Identify which cell holds the provided text, then report its [X, Y] central coordinate. 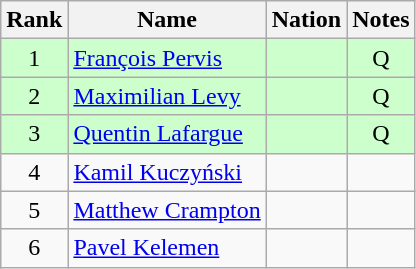
François Pervis [167, 58]
Name [167, 20]
Notes [381, 20]
5 [34, 210]
Quentin Lafargue [167, 134]
3 [34, 134]
1 [34, 58]
6 [34, 248]
2 [34, 96]
Pavel Kelemen [167, 248]
Kamil Kuczyński [167, 172]
Rank [34, 20]
Maximilian Levy [167, 96]
Matthew Crampton [167, 210]
4 [34, 172]
Nation [306, 20]
